Extract the [X, Y] coordinate from the center of the cell holding the provided text.  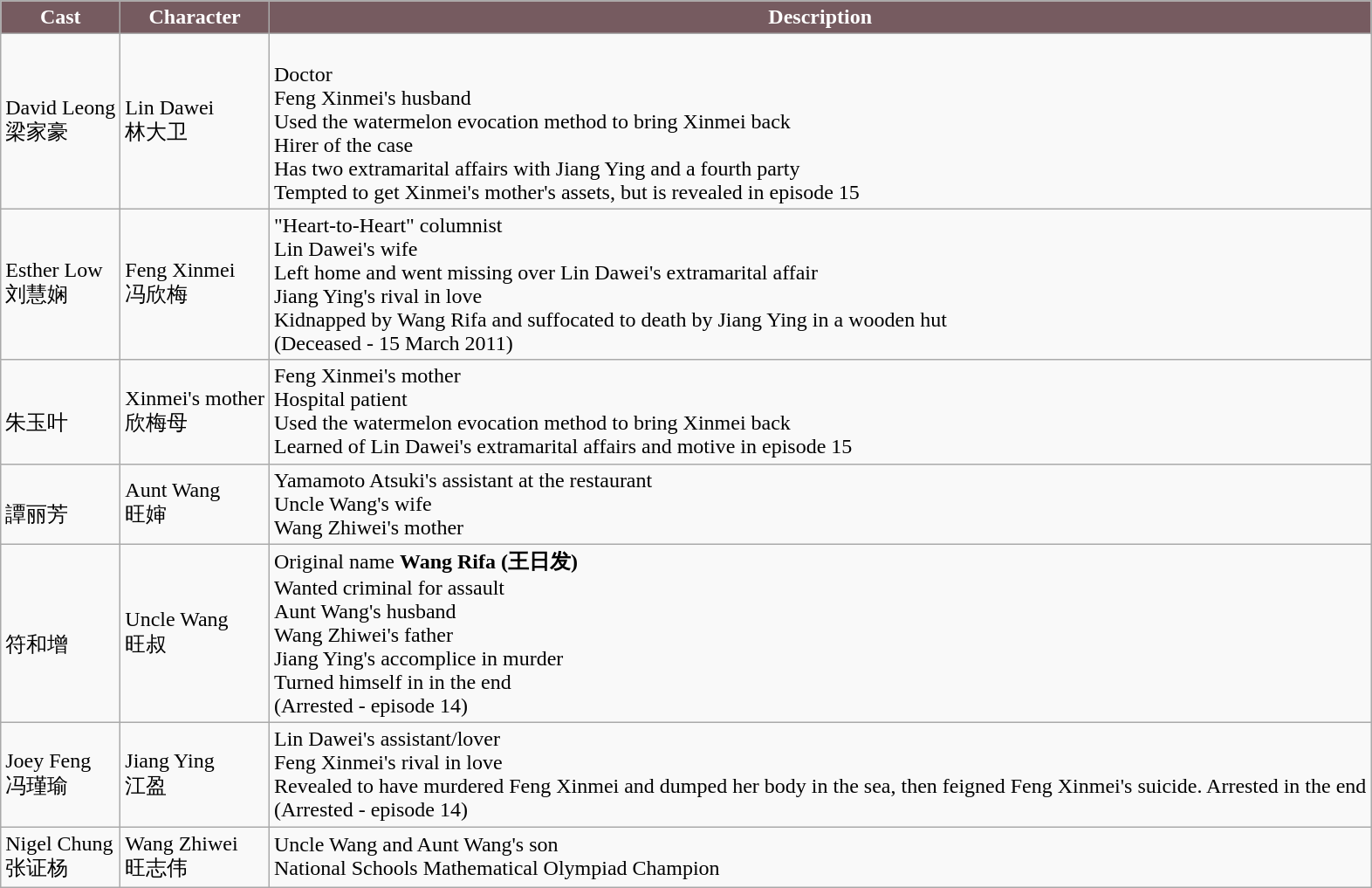
Joey Feng 冯瑾瑜 [61, 775]
Aunt Wang 旺婶 [196, 504]
Uncle Wang 旺叔 [196, 634]
Yamamoto Atsuki's assistant at the restaurant Uncle Wang's wife Wang Zhiwei's mother [820, 504]
Nigel Chung 张证杨 [61, 857]
Uncle Wang and Aunt Wang's son National Schools Mathematical Olympiad Champion [820, 857]
朱玉叶 [61, 412]
符和增 [61, 634]
Jiang Ying 江盈 [196, 775]
譚丽芳 [61, 504]
David Leong 梁家豪 [61, 121]
Description [820, 17]
Esther Low 刘慧娴 [61, 285]
Lin Dawei 林大卫 [196, 121]
Feng Xinmei 冯欣梅 [196, 285]
Character [196, 17]
Cast [61, 17]
Wang Zhiwei 旺志伟 [196, 857]
Xinmei's mother 欣梅母 [196, 412]
